Determine the [X, Y] coordinate at the center of the cell enclosing the given text.  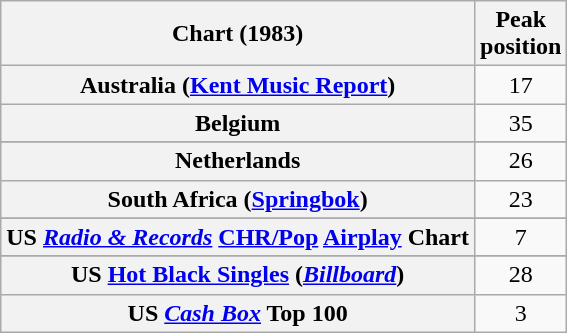
23 [521, 199]
35 [521, 123]
Australia (Kent Music Report) [238, 85]
South Africa (Springbok) [238, 199]
US Radio & Records CHR/Pop Airplay Chart [238, 237]
26 [521, 161]
Peakposition [521, 34]
17 [521, 85]
Netherlands [238, 161]
28 [521, 275]
3 [521, 313]
Belgium [238, 123]
7 [521, 237]
US Hot Black Singles (Billboard) [238, 275]
Chart (1983) [238, 34]
US Cash Box Top 100 [238, 313]
